Locate the cell with the specified text and output its (X, Y) center coordinate. 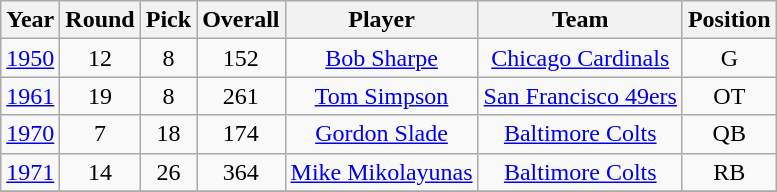
Tom Simpson (382, 96)
Player (382, 20)
Pick (168, 20)
Year (30, 20)
19 (100, 96)
Chicago Cardinals (580, 58)
G (729, 58)
San Francisco 49ers (580, 96)
OT (729, 96)
364 (241, 172)
RB (729, 172)
18 (168, 134)
Gordon Slade (382, 134)
12 (100, 58)
1950 (30, 58)
152 (241, 58)
Overall (241, 20)
1971 (30, 172)
14 (100, 172)
Mike Mikolayunas (382, 172)
Bob Sharpe (382, 58)
QB (729, 134)
7 (100, 134)
26 (168, 172)
174 (241, 134)
Round (100, 20)
Team (580, 20)
261 (241, 96)
1970 (30, 134)
1961 (30, 96)
Position (729, 20)
